Search for the cell housing the specified text and yield its [X, Y] center coordinate. 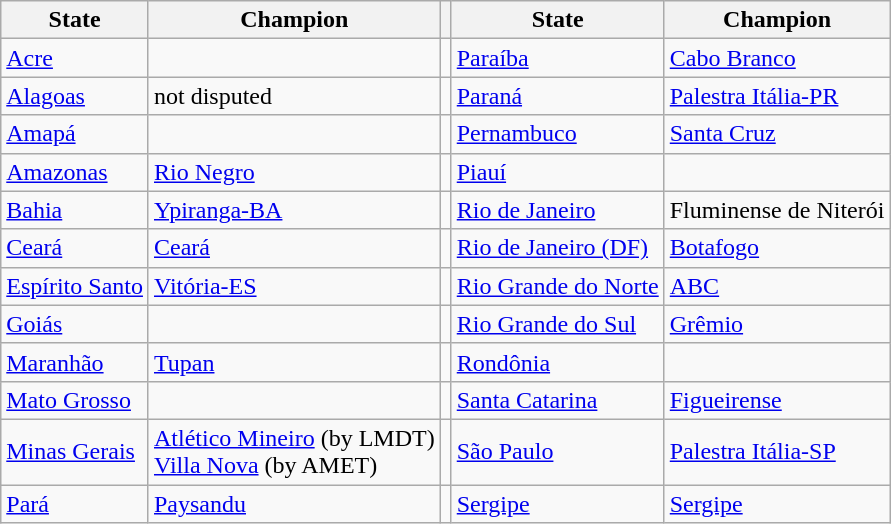
Amazonas [75, 172]
Vitória-ES [294, 286]
Rio de Janeiro (DF) [558, 248]
Ypiranga-BA [294, 210]
Atlético Mineiro (by LMDT)Villa Nova (by AMET) [294, 452]
Piauí [558, 172]
ABC [777, 286]
not disputed [294, 96]
Paysandu [294, 503]
Santa Catarina [558, 400]
Maranhão [75, 362]
Pernambuco [558, 134]
Fluminense de Niterói [777, 210]
Acre [75, 58]
Alagoas [75, 96]
Paraná [558, 96]
Rio Grande do Norte [558, 286]
São Paulo [558, 452]
Rondônia [558, 362]
Bahia [75, 210]
Tupan [294, 362]
Rio Negro [294, 172]
Minas Gerais [75, 452]
Grêmio [777, 324]
Mato Grosso [75, 400]
Figueirense [777, 400]
Cabo Branco [777, 58]
Goiás [75, 324]
Espírito Santo [75, 286]
Palestra Itália-SP [777, 452]
Paraíba [558, 58]
Rio de Janeiro [558, 210]
Pará [75, 503]
Rio Grande do Sul [558, 324]
Botafogo [777, 248]
Santa Cruz [777, 134]
Palestra Itália-PR [777, 96]
Amapá [75, 134]
